Capture the cell that displays the provided text and extract its (x, y) central coordinate. 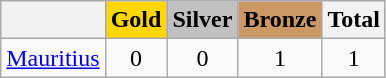
Silver (202, 20)
Gold (136, 20)
Mauritius (53, 58)
Bronze (280, 20)
Total (354, 20)
